From the cell containing the given text, extract its center point as (X, Y) coordinate. 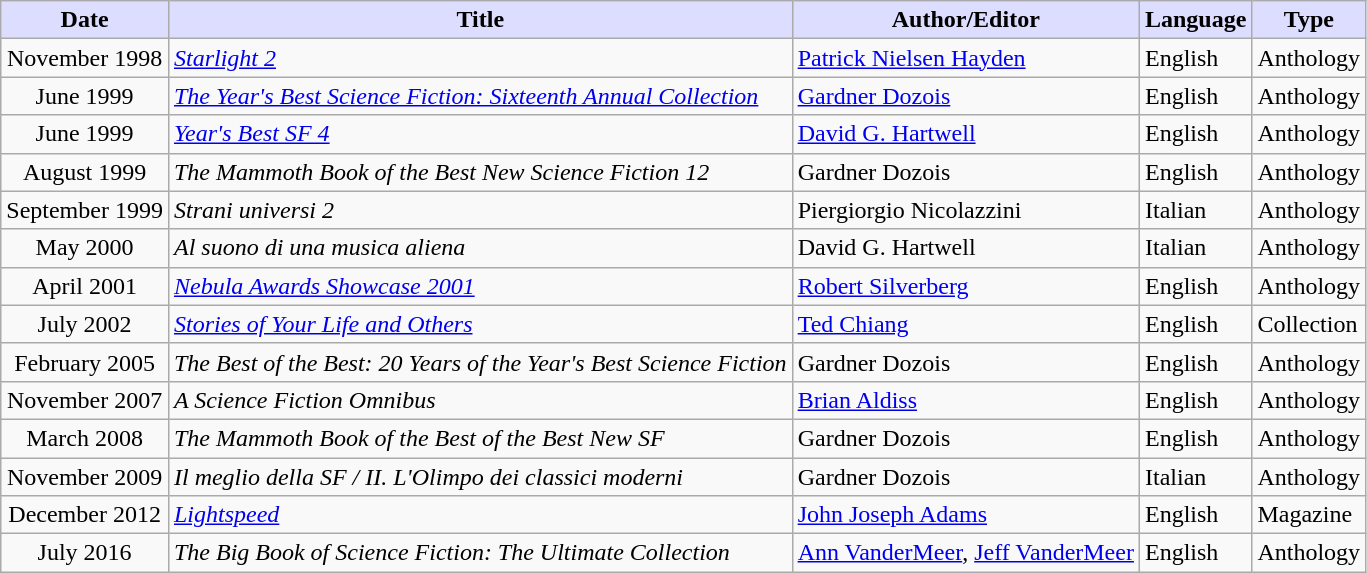
Strani universi 2 (480, 210)
Language (1195, 20)
March 2008 (85, 438)
The Big Book of Science Fiction: The Ultimate Collection (480, 553)
Ted Chiang (966, 324)
September 1999 (85, 210)
Ann VanderMeer, Jeff VanderMeer (966, 553)
Il meglio della SF / II. L'Olimpo dei classici moderni (480, 477)
Starlight 2 (480, 58)
The Mammoth Book of the Best of the Best New SF (480, 438)
Robert Silverberg (966, 286)
Lightspeed (480, 515)
December 2012 (85, 515)
Patrick Nielsen Hayden (966, 58)
Collection (1309, 324)
Type (1309, 20)
John Joseph Adams (966, 515)
February 2005 (85, 362)
Date (85, 20)
November 1998 (85, 58)
November 2007 (85, 400)
Title (480, 20)
The Best of the Best: 20 Years of the Year's Best Science Fiction (480, 362)
The Year's Best Science Fiction: Sixteenth Annual Collection (480, 96)
Brian Aldiss (966, 400)
Stories of Your Life and Others (480, 324)
May 2000 (85, 248)
April 2001 (85, 286)
Nebula Awards Showcase 2001 (480, 286)
The Mammoth Book of the Best New Science Fiction 12 (480, 172)
Piergiorgio Nicolazzini (966, 210)
July 2016 (85, 553)
Magazine (1309, 515)
Al suono di una musica aliena (480, 248)
A Science Fiction Omnibus (480, 400)
November 2009 (85, 477)
August 1999 (85, 172)
July 2002 (85, 324)
Year's Best SF 4 (480, 134)
Author/Editor (966, 20)
